Provide the (x, y) coordinate of the cell's center where the given text is located.  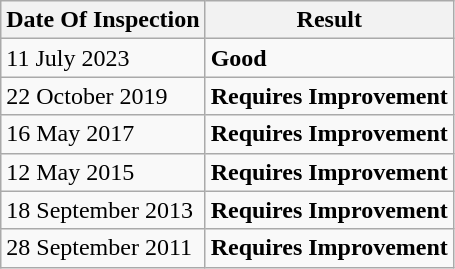
22 October 2019 (103, 96)
11 July 2023 (103, 58)
12 May 2015 (103, 172)
Date Of Inspection (103, 20)
Good (329, 58)
16 May 2017 (103, 134)
28 September 2011 (103, 248)
Result (329, 20)
18 September 2013 (103, 210)
